From the cell containing the given text, extract its center point as (x, y) coordinate. 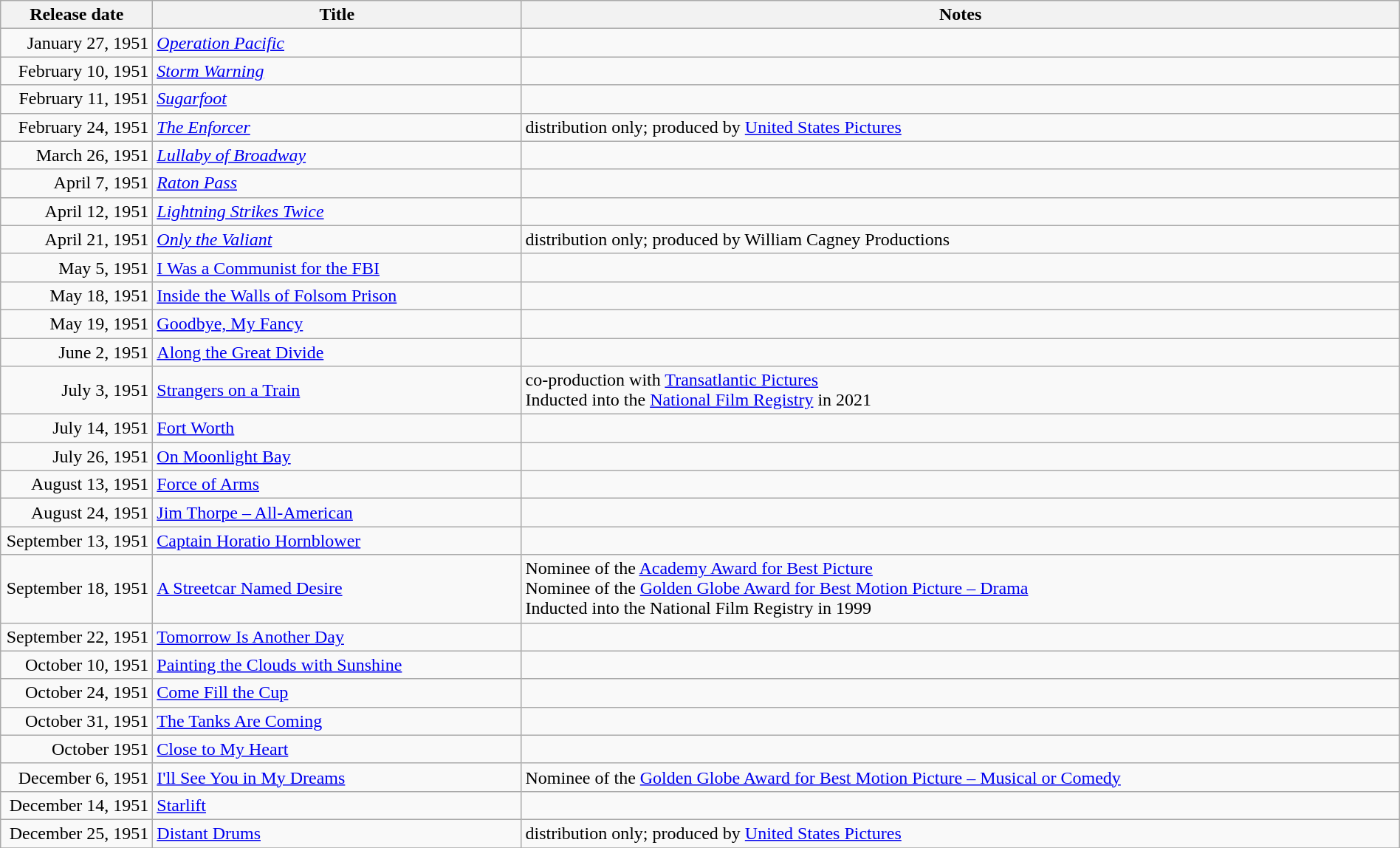
distribution only; produced by William Cagney Productions (960, 239)
Title (337, 15)
Release date (77, 15)
Come Fill the Cup (337, 693)
Storm Warning (337, 71)
Fort Worth (337, 428)
Notes (960, 15)
Only the Valiant (337, 239)
Operation Pacific (337, 43)
The Tanks Are Coming (337, 721)
May 19, 1951 (77, 324)
Sugarfoot (337, 99)
April 7, 1951 (77, 183)
July 26, 1951 (77, 457)
Along the Great Divide (337, 352)
October 24, 1951 (77, 693)
January 27, 1951 (77, 43)
September 22, 1951 (77, 637)
A Streetcar Named Desire (337, 589)
May 18, 1951 (77, 295)
On Moonlight Bay (337, 457)
October 10, 1951 (77, 665)
I'll See You in My Dreams (337, 777)
May 5, 1951 (77, 267)
Force of Arms (337, 485)
June 2, 1951 (77, 352)
Distant Drums (337, 833)
Raton Pass (337, 183)
September 13, 1951 (77, 541)
July 14, 1951 (77, 428)
Painting the Clouds with Sunshine (337, 665)
April 12, 1951 (77, 211)
I Was a Communist for the FBI (337, 267)
August 13, 1951 (77, 485)
Jim Thorpe – All-American (337, 513)
Lullaby of Broadway (337, 155)
Tomorrow Is Another Day (337, 637)
July 3, 1951 (77, 390)
Lightning Strikes Twice (337, 211)
February 10, 1951 (77, 71)
December 6, 1951 (77, 777)
December 14, 1951 (77, 805)
February 11, 1951 (77, 99)
September 18, 1951 (77, 589)
Starlift (337, 805)
co-production with Transatlantic PicturesInducted into the National Film Registry in 2021 (960, 390)
February 24, 1951 (77, 127)
December 25, 1951 (77, 833)
The Enforcer (337, 127)
Nominee of the Golden Globe Award for Best Motion Picture – Musical or Comedy (960, 777)
Captain Horatio Hornblower (337, 541)
Strangers on a Train (337, 390)
October 31, 1951 (77, 721)
Goodbye, My Fancy (337, 324)
August 24, 1951 (77, 513)
Inside the Walls of Folsom Prison (337, 295)
April 21, 1951 (77, 239)
March 26, 1951 (77, 155)
October 1951 (77, 749)
Close to My Heart (337, 749)
